Return [X, Y] of the center of cell containing provided text 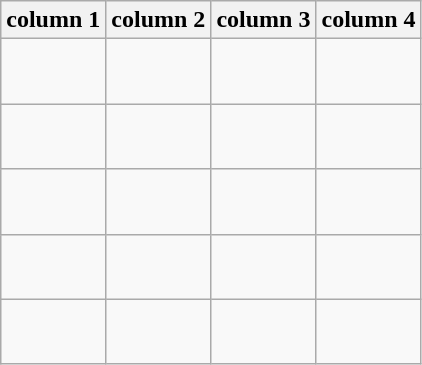
column 1 [54, 20]
column 3 [264, 20]
column 2 [158, 20]
column 4 [368, 20]
